Scan for the cell matching the given text and deliver its (x, y) coordinate at center. 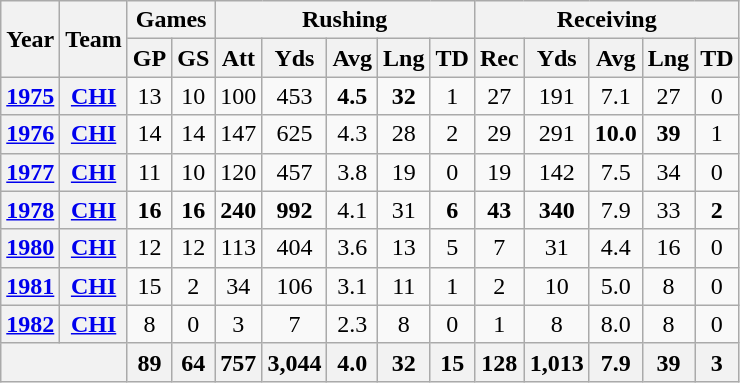
6 (452, 210)
457 (294, 172)
453 (294, 96)
625 (294, 134)
240 (238, 210)
3,044 (294, 362)
10.0 (616, 134)
1980 (30, 248)
1976 (30, 134)
1975 (30, 96)
29 (499, 134)
GP (149, 58)
340 (556, 210)
89 (149, 362)
1981 (30, 286)
3.6 (352, 248)
120 (238, 172)
4.0 (352, 362)
1982 (30, 324)
Team (94, 39)
1,013 (556, 362)
43 (499, 210)
142 (556, 172)
7.5 (616, 172)
Year (30, 39)
5 (452, 248)
8.0 (616, 324)
Receiving (606, 20)
992 (294, 210)
4.5 (352, 96)
1977 (30, 172)
Rec (499, 58)
4.4 (616, 248)
106 (294, 286)
3.1 (352, 286)
2.3 (352, 324)
100 (238, 96)
7.1 (616, 96)
291 (556, 134)
3.8 (352, 172)
Rushing (345, 20)
128 (499, 362)
404 (294, 248)
Games (170, 20)
191 (556, 96)
757 (238, 362)
5.0 (616, 286)
33 (668, 210)
113 (238, 248)
28 (404, 134)
147 (238, 134)
Att (238, 58)
GS (194, 58)
64 (194, 362)
4.1 (352, 210)
1978 (30, 210)
4.3 (352, 134)
